Scan for the cell matching the given text and deliver its [X, Y] coordinate at center. 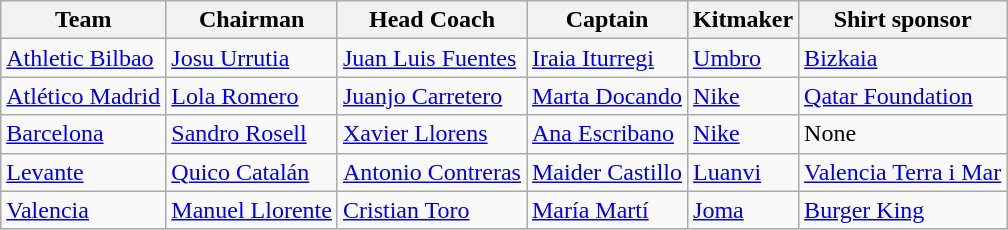
Josu Urrutia [252, 58]
None [903, 134]
María Martí [606, 210]
Umbro [744, 58]
Qatar Foundation [903, 96]
Team [84, 20]
Levante [84, 172]
Antonio Contreras [432, 172]
Bizkaia [903, 58]
Sandro Rosell [252, 134]
Luanvi [744, 172]
Maider Castillo [606, 172]
Burger King [903, 210]
Manuel Llorente [252, 210]
Xavier Llorens [432, 134]
Shirt sponsor [903, 20]
Joma [744, 210]
Valencia Terra i Mar [903, 172]
Juan Luis Fuentes [432, 58]
Lola Romero [252, 96]
Marta Docando [606, 96]
Chairman [252, 20]
Captain [606, 20]
Ana Escribano [606, 134]
Head Coach [432, 20]
Juanjo Carretero [432, 96]
Cristian Toro [432, 210]
Athletic Bilbao [84, 58]
Atlético Madrid [84, 96]
Kitmaker [744, 20]
Iraia Iturregi [606, 58]
Barcelona [84, 134]
Quico Catalán [252, 172]
Valencia [84, 210]
